From the cell containing the given text, extract its center point as [x, y] coordinate. 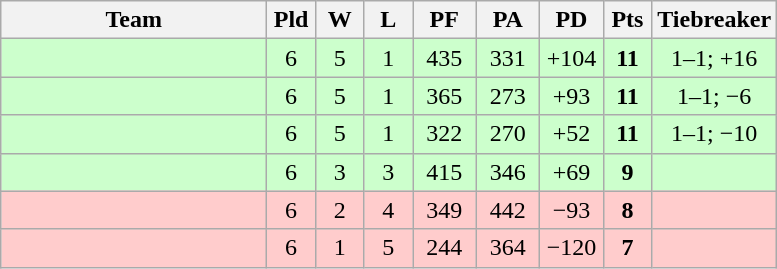
Team [134, 20]
322 [444, 134]
1–1; −6 [714, 96]
−93 [572, 210]
PF [444, 20]
1–1; −10 [714, 134]
349 [444, 210]
9 [628, 172]
4 [388, 210]
364 [508, 248]
Pld [292, 20]
W [340, 20]
+52 [572, 134]
+104 [572, 58]
365 [444, 96]
8 [628, 210]
442 [508, 210]
435 [444, 58]
244 [444, 248]
331 [508, 58]
L [388, 20]
346 [508, 172]
1–1; +16 [714, 58]
273 [508, 96]
PA [508, 20]
+69 [572, 172]
270 [508, 134]
415 [444, 172]
7 [628, 248]
+93 [572, 96]
PD [572, 20]
−120 [572, 248]
Tiebreaker [714, 20]
2 [340, 210]
Pts [628, 20]
